Extract the [x, y] coordinate from the center of the cell holding the provided text.  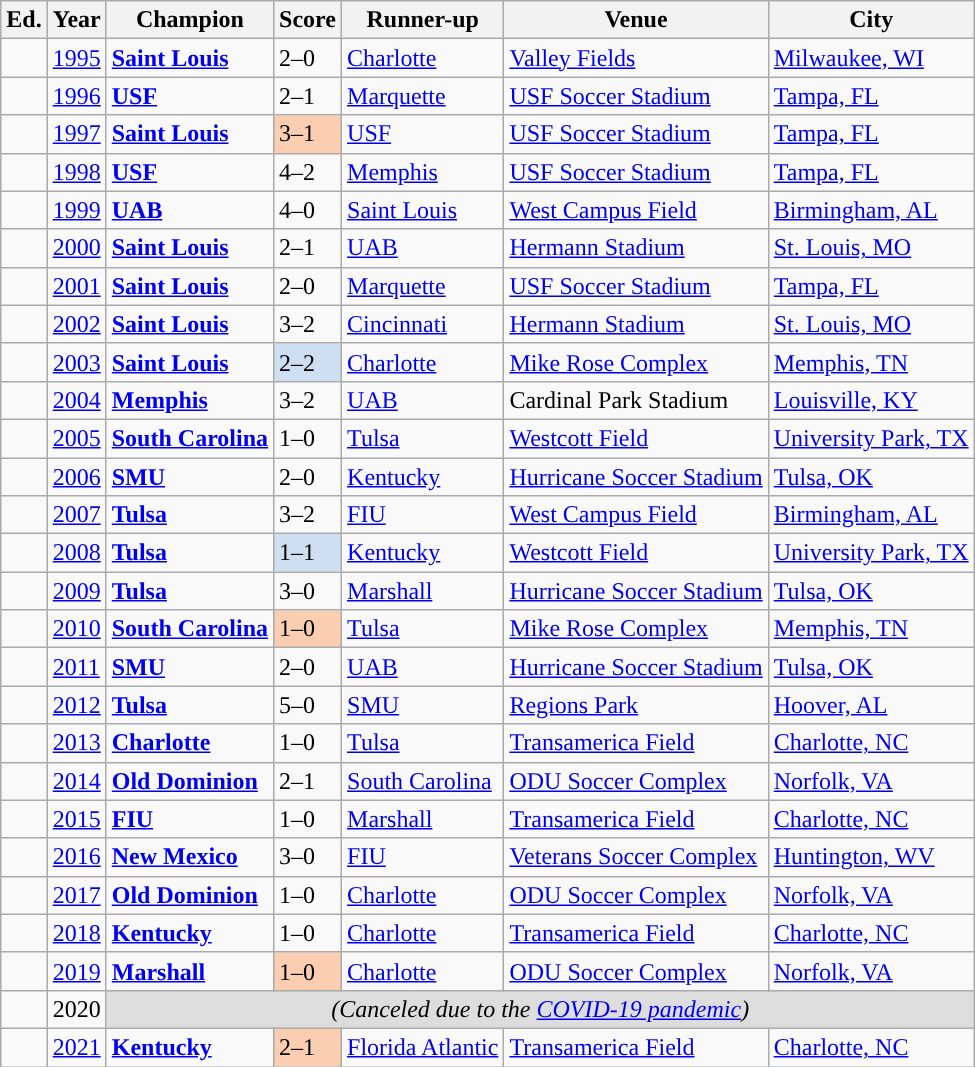
2005 [76, 438]
2–2 [308, 362]
1997 [76, 134]
2006 [76, 477]
2010 [76, 629]
Regions Park [636, 705]
2011 [76, 667]
New Mexico [190, 857]
2021 [76, 1047]
Year [76, 20]
Cincinnati [423, 324]
2020 [76, 1009]
Milwaukee, WI [871, 58]
1999 [76, 210]
2019 [76, 971]
2001 [76, 286]
Veterans Soccer Complex [636, 857]
Score [308, 20]
1996 [76, 96]
Florida Atlantic [423, 1047]
Hoover, AL [871, 705]
3–1 [308, 134]
2013 [76, 743]
Venue [636, 20]
Huntington, WV [871, 857]
1–1 [308, 553]
City [871, 20]
Runner-up [423, 20]
2004 [76, 400]
2007 [76, 515]
(Canceled due to the COVID-19 pandemic) [540, 1009]
Ed. [24, 20]
2003 [76, 362]
Champion [190, 20]
2000 [76, 248]
4–2 [308, 172]
1998 [76, 172]
Cardinal Park Stadium [636, 400]
Valley Fields [636, 58]
2002 [76, 324]
5–0 [308, 705]
2008 [76, 553]
2016 [76, 857]
4–0 [308, 210]
2012 [76, 705]
2017 [76, 895]
2009 [76, 591]
2014 [76, 781]
2015 [76, 819]
Louisville, KY [871, 400]
2018 [76, 933]
1995 [76, 58]
